From the cell containing the given text, extract its center point as [x, y] coordinate. 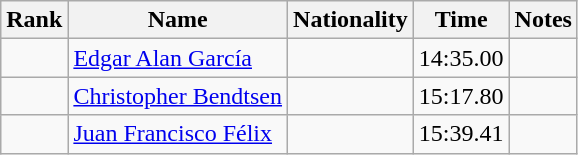
15:39.41 [461, 134]
Juan Francisco Félix [178, 134]
Christopher Bendtsen [178, 96]
Time [461, 20]
Rank [34, 20]
14:35.00 [461, 58]
Edgar Alan García [178, 58]
15:17.80 [461, 96]
Nationality [351, 20]
Name [178, 20]
Notes [543, 20]
